Output the (X, Y) coordinate of the center of the cell containing the given text.  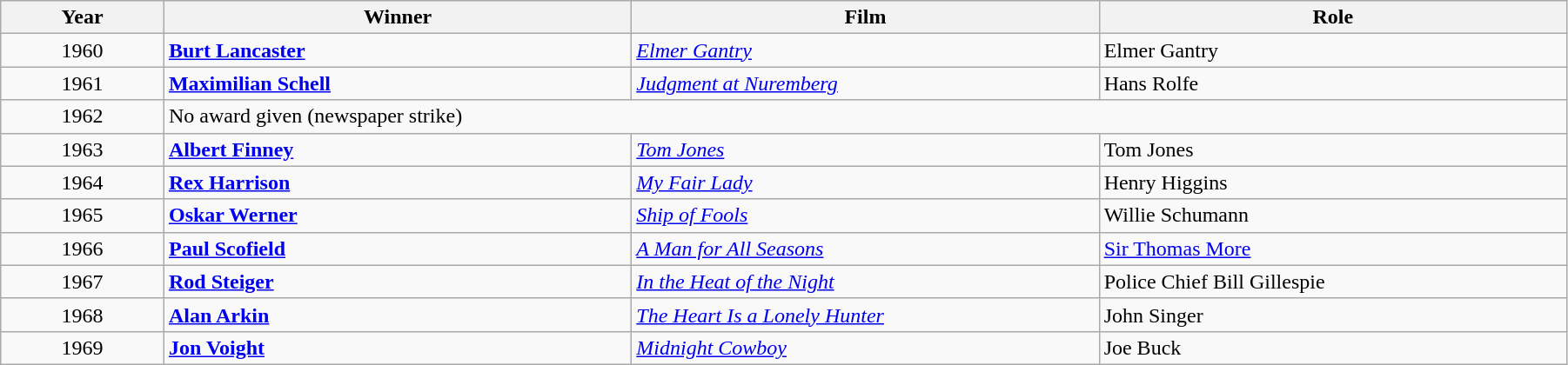
Burt Lancaster (397, 50)
1969 (83, 348)
Jon Voight (397, 348)
Police Chief Bill Gillespie (1333, 282)
Role (1333, 17)
My Fair Lady (865, 182)
A Man for All Seasons (865, 249)
Rex Harrison (397, 182)
1967 (83, 282)
In the Heat of the Night (865, 282)
Oskar Werner (397, 216)
Film (865, 17)
Maximilian Schell (397, 83)
No award given (newspaper strike) (865, 116)
1961 (83, 83)
Henry Higgins (1333, 182)
Paul Scofield (397, 249)
1963 (83, 149)
Midnight Cowboy (865, 348)
Hans Rolfe (1333, 83)
Albert Finney (397, 149)
Willie Schumann (1333, 216)
Alan Arkin (397, 315)
1962 (83, 116)
Joe Buck (1333, 348)
John Singer (1333, 315)
Sir Thomas More (1333, 249)
1966 (83, 249)
Winner (397, 17)
Year (83, 17)
The Heart Is a Lonely Hunter (865, 315)
1965 (83, 216)
1960 (83, 50)
Rod Steiger (397, 282)
1968 (83, 315)
Judgment at Nuremberg (865, 83)
1964 (83, 182)
Ship of Fools (865, 216)
